Output the [x, y] coordinate of the center of the cell containing the given text.  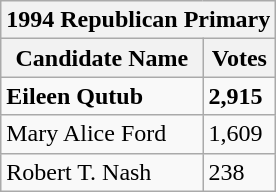
Eileen Qutub [102, 96]
1994 Republican Primary [138, 20]
1,609 [240, 134]
Candidate Name [102, 58]
Votes [240, 58]
238 [240, 172]
Mary Alice Ford [102, 134]
Robert T. Nash [102, 172]
2,915 [240, 96]
